Search for the cell housing the specified text and yield its [X, Y] center coordinate. 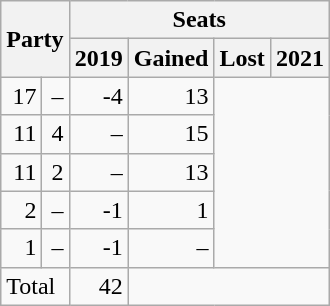
42 [98, 286]
15 [171, 134]
Lost [242, 58]
Seats [199, 20]
2019 [98, 58]
2021 [300, 58]
Party [35, 39]
Total [35, 286]
17 [22, 96]
-4 [98, 96]
4 [56, 134]
Gained [171, 58]
